Capture the cell that displays the provided text and extract its [x, y] central coordinate. 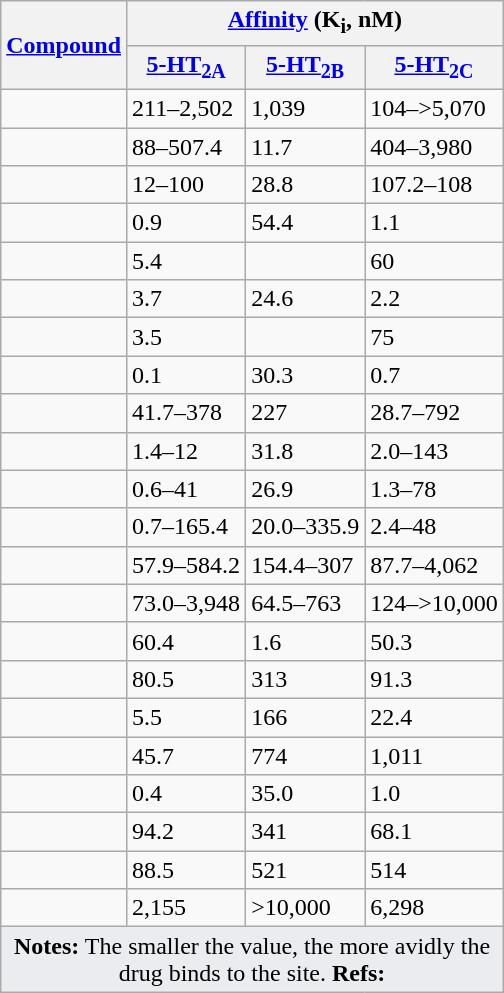
521 [306, 870]
54.4 [306, 223]
107.2–108 [434, 185]
0.7–165.4 [186, 527]
313 [306, 679]
341 [306, 832]
3.5 [186, 337]
2.4–48 [434, 527]
1,011 [434, 755]
22.4 [434, 717]
0.7 [434, 375]
1.3–78 [434, 489]
1,039 [306, 108]
227 [306, 413]
2,155 [186, 908]
28.8 [306, 185]
0.6–41 [186, 489]
73.0–3,948 [186, 603]
0.4 [186, 794]
60.4 [186, 641]
124–>10,000 [434, 603]
50.3 [434, 641]
1.6 [306, 641]
5-HT2B [306, 67]
35.0 [306, 794]
26.9 [306, 489]
64.5–763 [306, 603]
>10,000 [306, 908]
154.4–307 [306, 565]
774 [306, 755]
Notes: The smaller the value, the more avidly the drug binds to the site. Refs: [252, 960]
1.1 [434, 223]
5-HT2A [186, 67]
45.7 [186, 755]
20.0–335.9 [306, 527]
104–>5,070 [434, 108]
80.5 [186, 679]
57.9–584.2 [186, 565]
6,298 [434, 908]
94.2 [186, 832]
88–507.4 [186, 147]
5-HT2C [434, 67]
2.2 [434, 299]
87.7–4,062 [434, 565]
31.8 [306, 451]
1.0 [434, 794]
28.7–792 [434, 413]
0.9 [186, 223]
5.5 [186, 717]
166 [306, 717]
3.7 [186, 299]
88.5 [186, 870]
Affinity (Ki, nM) [316, 23]
30.3 [306, 375]
0.1 [186, 375]
12–100 [186, 185]
2.0–143 [434, 451]
60 [434, 261]
91.3 [434, 679]
5.4 [186, 261]
75 [434, 337]
514 [434, 870]
404–3,980 [434, 147]
24.6 [306, 299]
211–2,502 [186, 108]
68.1 [434, 832]
11.7 [306, 147]
41.7–378 [186, 413]
Compound [64, 46]
1.4–12 [186, 451]
